Search for the cell housing the specified text and yield its (X, Y) center coordinate. 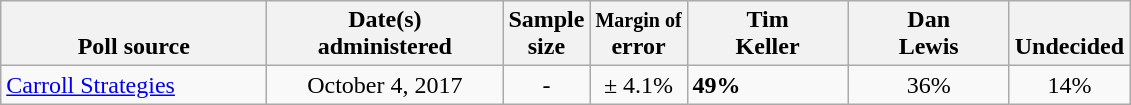
Carroll Strategies (134, 85)
DanLewis (928, 34)
Poll source (134, 34)
Date(s)administered (385, 34)
October 4, 2017 (385, 85)
Undecided (1069, 34)
Margin oferror (638, 34)
36% (928, 85)
- (546, 85)
14% (1069, 85)
± 4.1% (638, 85)
Samplesize (546, 34)
49% (768, 85)
TimKeller (768, 34)
